Identify which cell holds the provided text, then report its (X, Y) central coordinate. 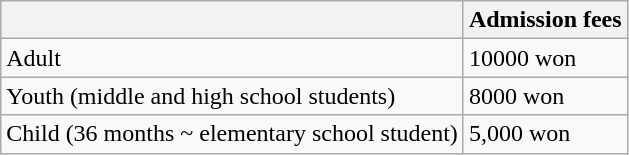
Adult (232, 58)
Child (36 months ~ elementary school student) (232, 134)
Admission fees (545, 20)
10000 won (545, 58)
5,000 won (545, 134)
Youth (middle and high school students) (232, 96)
8000 won (545, 96)
